Find where the given text appears and provide that cell's center as (X, Y) coordinate. 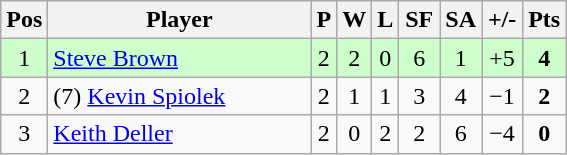
+5 (502, 58)
SF (420, 20)
Player (180, 20)
−1 (502, 96)
L (386, 20)
+/- (502, 20)
SA (461, 20)
Pos (24, 20)
Keith Deller (180, 134)
W (354, 20)
Pts (544, 20)
(7) Kevin Spiolek (180, 96)
P (324, 20)
−4 (502, 134)
Steve Brown (180, 58)
